Capture the cell that displays the provided text and extract its [X, Y] central coordinate. 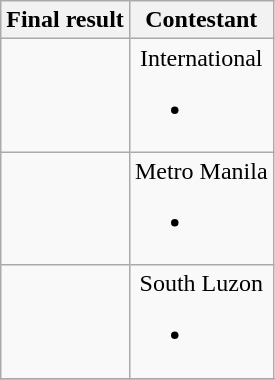
Metro Manila [201, 208]
South Luzon [201, 322]
Final result [66, 20]
International [201, 96]
Contestant [201, 20]
